Capture the cell that displays the provided text and extract its [x, y] central coordinate. 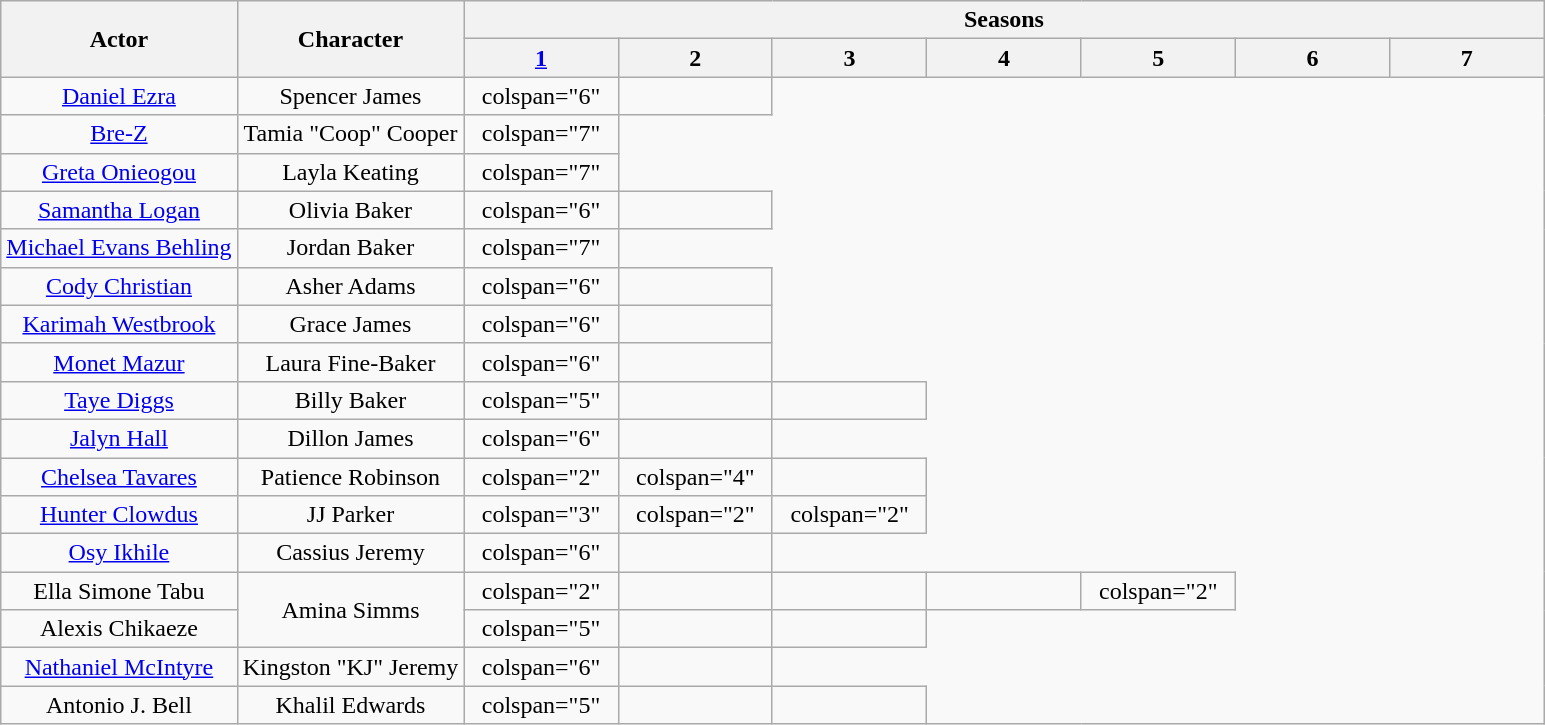
5 [1158, 58]
Billy Baker [350, 400]
Character [350, 39]
Actor [119, 39]
Laura Fine-Baker [350, 362]
Daniel Ezra [119, 96]
Asher Adams [350, 286]
Jordan Baker [350, 248]
Hunter Clowdus [119, 515]
Seasons [1004, 20]
Kingston "KJ" Jeremy [350, 667]
Olivia Baker [350, 210]
2 [695, 58]
Bre-Z [119, 134]
Ella Simone Tabu [119, 591]
Amina Simms [350, 610]
Jalyn Hall [119, 438]
1 [541, 58]
Samantha Logan [119, 210]
3 [849, 58]
Alexis Chikaeze [119, 629]
Greta Onieogou [119, 172]
Tamia "Coop" Cooper [350, 134]
Karimah Westbrook [119, 324]
Taye Diggs [119, 400]
Osy Ikhile [119, 553]
Patience Robinson [350, 477]
colspan="3" [541, 515]
Khalil Edwards [350, 705]
Antonio J. Bell [119, 705]
Cassius Jeremy [350, 553]
Monet Mazur [119, 362]
Michael Evans Behling [119, 248]
Spencer James [350, 96]
Chelsea Tavares [119, 477]
Cody Christian [119, 286]
colspan="4" [695, 477]
Layla Keating [350, 172]
7 [1467, 58]
Nathaniel McIntyre [119, 667]
4 [1004, 58]
Dillon James [350, 438]
Grace James [350, 324]
6 [1312, 58]
JJ Parker [350, 515]
